Locate the cell with the specified text and output its [X, Y] center coordinate. 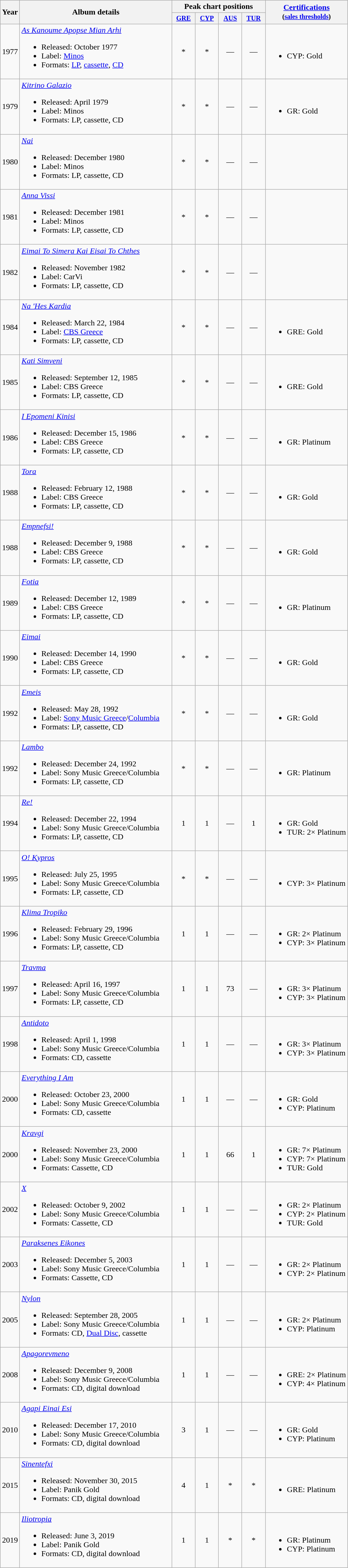
TravmaReleased: April 16, 1997Label: Sony Music Greece/ColumbiaFormats: LP, cassette, CD [96, 989]
1996 [10, 933]
66 [230, 1154]
2015 [10, 1485]
1985 [10, 382]
2005 [10, 1319]
1986 [10, 438]
SinentefxiReleased: November 30, 2015Label: Panik GoldFormats: CD, digital download [96, 1485]
Empnefsi!Released: December 9, 1988Label: CBS GreeceFormats: LP, cassette, CD [96, 548]
GR: 2× PlatinumCYP: Platinum [306, 1319]
GR: GoldTUR: 2× Platinum [306, 823]
1997 [10, 989]
AUS [230, 18]
AntidotoReleased: April 1, 1998Label: Sony Music Greece/ColumbiaFormats: CD, cassette [96, 1044]
1977 [10, 51]
2008 [10, 1375]
1979 [10, 107]
CYP [207, 18]
1989 [10, 603]
1982 [10, 272]
Kati SimveniReleased: September 12, 1985Label: CBS GreeceFormats: LP, cassette, CD [96, 382]
XReleased: October 9, 2002Label: Sony Music Greece/ColumbiaFormats: Cassette, CD [96, 1209]
GR: 2× PlatinumCYP: 2× Platinum [306, 1265]
NaiReleased: December 1980Label: MinosFormats: LP, cassette, CD [96, 162]
Year [10, 12]
Paraksenes EikonesReleased: December 5, 2003Label: Sony Music Greece/ColumbiaFormats: Cassette, CD [96, 1265]
Re!Released: December 22, 1994Label: Sony Music Greece/ColumbiaFormats: LP, cassette, CD [96, 823]
2010 [10, 1430]
Peak chart positions [218, 7]
GR: PlatinumCYP: Platinum [306, 1540]
4 [183, 1485]
I Epomeni KinisiReleased: December 15, 1986Label: CBS GreeceFormats: LP, cassette, CD [96, 438]
GR: 2× PlatinumCYP: 2× PlatinumTUR: Gold [306, 1209]
EimaiReleased: December 14, 1990Label: CBS GreeceFormats: LP, cassette, CD [96, 658]
Everything I AmReleased: October 23, 2000Label: Sony Music Greece/ColumbiaFormats: CD, cassette [96, 1099]
Na 'Hes KardiaReleased: March 22, 1984Label: CBS GreeceFormats: LP, cassette, CD [96, 327]
Kitrino GalazioReleased: April 1979Label: MinosFormats: LP, cassette, CD [96, 107]
2003 [10, 1265]
IliotropiaReleased: June 3, 2019Label: Panik GoldFormats: CD, digital download [96, 1540]
KravgiReleased: November 23, 2000Label: Sony Music Greece/ColumbiaFormats: Cassette, CD [96, 1154]
2002 [10, 1209]
Klima TropikoReleased: February 29, 1996Label: Sony Music Greece/ColumbiaFormats: LP, cassette, CD [96, 933]
1995 [10, 879]
GR: 2× PlatinumCYP: 3× Platinum [306, 933]
GR: 7× PlatinumCYP: 7× PlatinumTUR: Gold [306, 1154]
ApagorevmenoReleased: December 9, 2008Label: Sony Music Greece/ColumbiaFormats: CD, digital download [96, 1375]
CYP: Gold [306, 51]
Anna VissiReleased: December 1981Label: MinosFormats: LP, cassette, CD [96, 217]
1984 [10, 327]
73 [230, 989]
1998 [10, 1044]
1981 [10, 217]
2019 [10, 1540]
1994 [10, 823]
1990 [10, 658]
EmeisReleased: May 28, 1992Label: Sony Music Greece/ColumbiaFormats: LP, cassette, CD [96, 713]
TUR [253, 18]
GRE: Platinum [306, 1485]
LamboReleased: December 24, 1992Label: Sony Music Greece/ColumbiaFormats: LP, cassette, CD [96, 768]
Certifications(sales thresholds) [306, 12]
Eimai To Simera Kai Eisai To ChthesReleased: November 1982Label: CarViFormats: LP, cassette, CD [96, 272]
CYP: 3× Platinum [306, 879]
3 [183, 1430]
GRE [183, 18]
Agapi Einai EsiReleased: December 17, 2010Label: Sony Music Greece/ColumbiaFormats: CD, digital download [96, 1430]
NylonReleased: September 28, 2005Label: Sony Music Greece/ColumbiaFormats: CD, Dual Disc, cassette [96, 1319]
ToraReleased: February 12, 1988Label: CBS GreeceFormats: LP, cassette, CD [96, 492]
As Kanoume Apopse Mian ArhiReleased: October 1977Label: MinosFormats: LP, cassette, CD [96, 51]
Album details [96, 12]
GRE: 2× PlatinumCYP: 4× Platinum [306, 1375]
FotiaReleased: December 12, 1989Label: CBS GreeceFormats: LP, cassette, CD [96, 603]
O! KyprosReleased: July 25, 1995Label: Sony Music Greece/ColumbiaFormats: LP, cassette, CD [96, 879]
1980 [10, 162]
